From the cell containing the given text, extract its center point as (x, y) coordinate. 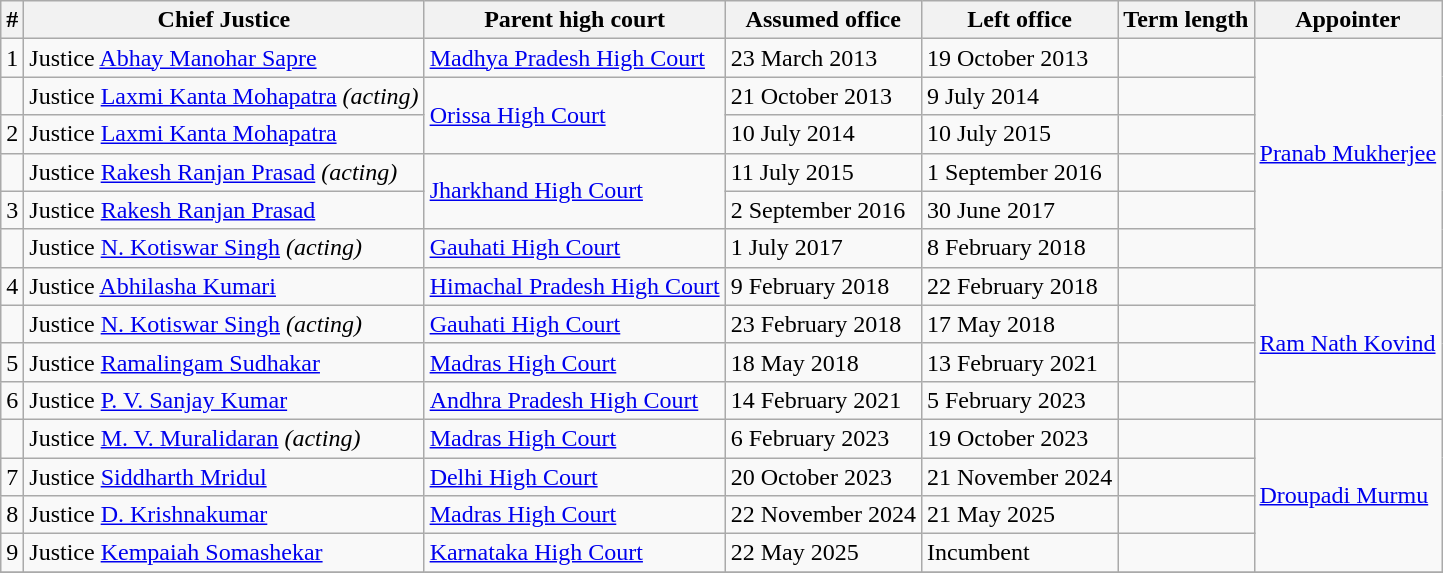
5 (12, 362)
21 October 2013 (823, 96)
Justice D. Krishnakumar (224, 515)
23 February 2018 (823, 324)
30 June 2017 (1019, 210)
21 November 2024 (1019, 477)
17 May 2018 (1019, 324)
6 February 2023 (823, 438)
Appointer (1348, 20)
Justice Rakesh Ranjan Prasad (acting) (224, 172)
1 (12, 58)
14 February 2021 (823, 400)
Justice Laxmi Kanta Mohapatra (acting) (224, 96)
Droupadi Murmu (1348, 495)
Andhra Pradesh High Court (574, 400)
20 October 2023 (823, 477)
Justice Kempaiah Somashekar (224, 553)
9 February 2018 (823, 286)
Justice M. V. Muralidaran (acting) (224, 438)
Justice Rakesh Ranjan Prasad (224, 210)
Justice Abhilasha Kumari (224, 286)
8 (12, 515)
Delhi High Court (574, 477)
Incumbent (1019, 553)
Pranab Mukherjee (1348, 153)
19 October 2023 (1019, 438)
22 May 2025 (823, 553)
10 July 2015 (1019, 134)
Justice Ramalingam Sudhakar (224, 362)
Justice Abhay Manohar Sapre (224, 58)
21 May 2025 (1019, 515)
22 February 2018 (1019, 286)
Assumed office (823, 20)
8 February 2018 (1019, 248)
23 March 2013 (823, 58)
11 July 2015 (823, 172)
Term length (1186, 20)
13 February 2021 (1019, 362)
Himachal Pradesh High Court (574, 286)
9 July 2014 (1019, 96)
7 (12, 477)
Jharkhand High Court (574, 191)
18 May 2018 (823, 362)
Justice P. V. Sanjay Kumar (224, 400)
2 (12, 134)
# (12, 20)
Justice Siddharth Mridul (224, 477)
22 November 2024 (823, 515)
2 September 2016 (823, 210)
10 July 2014 (823, 134)
4 (12, 286)
1 September 2016 (1019, 172)
1 July 2017 (823, 248)
Chief Justice (224, 20)
Ram Nath Kovind (1348, 343)
6 (12, 400)
5 February 2023 (1019, 400)
3 (12, 210)
Left office (1019, 20)
9 (12, 553)
Orissa High Court (574, 115)
Parent high court (574, 20)
Madhya Pradesh High Court (574, 58)
Karnataka High Court (574, 553)
Justice Laxmi Kanta Mohapatra (224, 134)
19 October 2013 (1019, 58)
